Output the [x, y] coordinate of the center of the cell containing the given text.  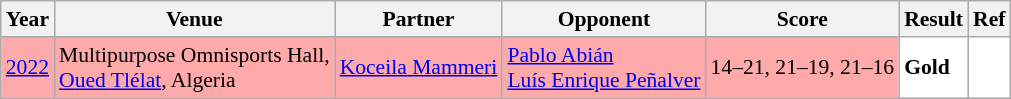
2022 [28, 68]
Multipurpose Omnisports Hall,Oued Tlélat, Algeria [194, 68]
Year [28, 19]
Pablo Abián Luís Enrique Peñalver [604, 68]
Partner [419, 19]
Venue [194, 19]
Score [803, 19]
Ref [989, 19]
14–21, 21–19, 21–16 [803, 68]
Gold [934, 68]
Opponent [604, 19]
Koceila Mammeri [419, 68]
Result [934, 19]
